Extract the [X, Y] coordinate from the center of the cell holding the provided text.  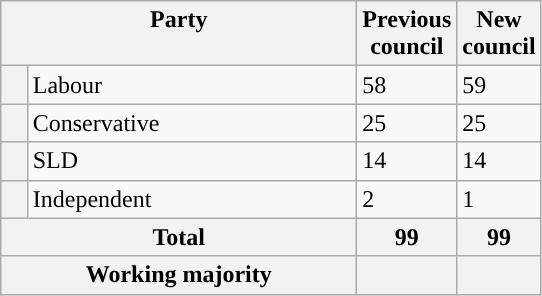
58 [407, 85]
59 [499, 85]
Working majority [179, 275]
New council [499, 34]
Labour [192, 85]
Independent [192, 199]
Conservative [192, 123]
Party [179, 34]
Previous council [407, 34]
Total [179, 237]
SLD [192, 161]
1 [499, 199]
2 [407, 199]
